Identify which cell holds the provided text, then report its (X, Y) central coordinate. 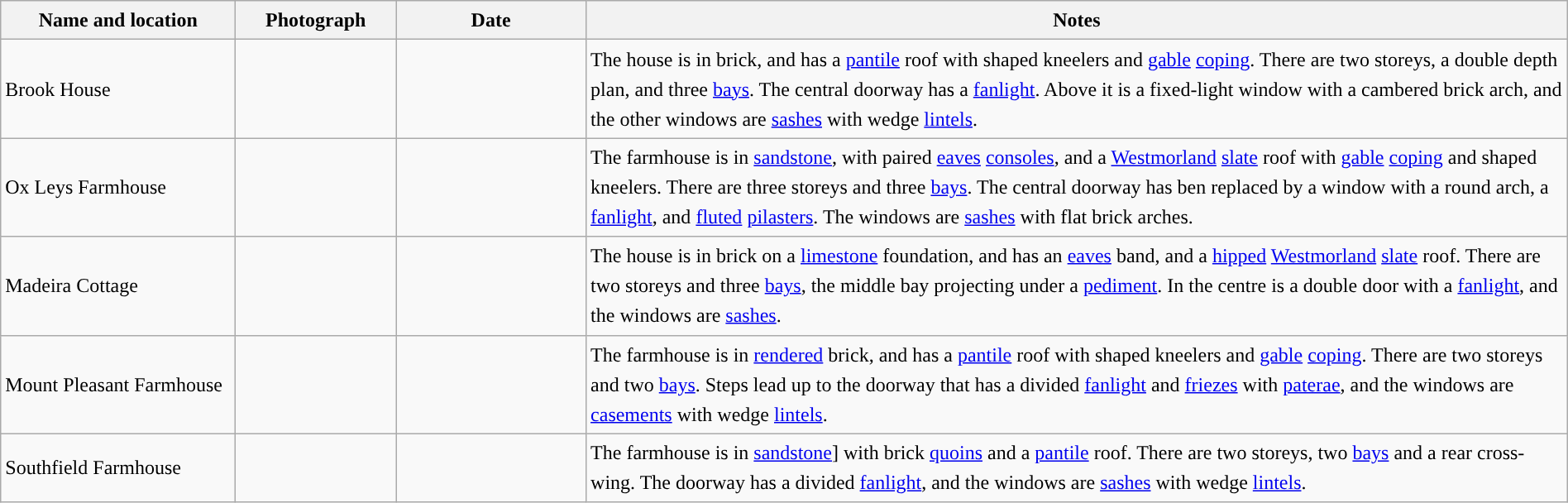
Mount Pleasant Farmhouse (118, 384)
Photograph (316, 20)
Name and location (118, 20)
Madeira Cottage (118, 286)
Brook House (118, 89)
Date (491, 20)
Notes (1077, 20)
Southfield Farmhouse (118, 468)
Ox Leys Farmhouse (118, 187)
